Identify which cell holds the provided text, then report its (x, y) central coordinate. 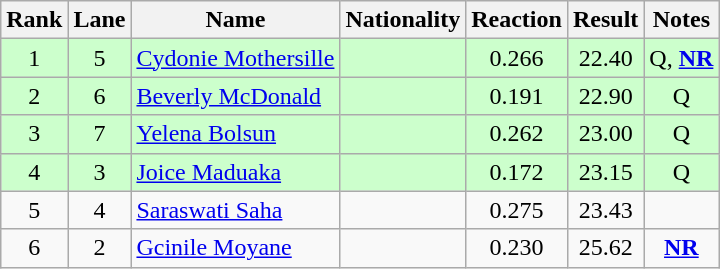
1 (34, 58)
Joice Maduaka (236, 172)
25.62 (605, 248)
22.40 (605, 58)
Reaction (517, 20)
0.172 (517, 172)
Name (236, 20)
0.262 (517, 134)
Beverly McDonald (236, 96)
22.90 (605, 96)
Nationality (403, 20)
Gcinile Moyane (236, 248)
Cydonie Mothersille (236, 58)
Notes (682, 20)
NR (682, 248)
Yelena Bolsun (236, 134)
23.43 (605, 210)
Lane (100, 20)
0.275 (517, 210)
23.15 (605, 172)
0.230 (517, 248)
0.266 (517, 58)
23.00 (605, 134)
7 (100, 134)
Result (605, 20)
Saraswati Saha (236, 210)
Rank (34, 20)
Q, NR (682, 58)
0.191 (517, 96)
